Search for the cell housing the specified text and yield its [x, y] center coordinate. 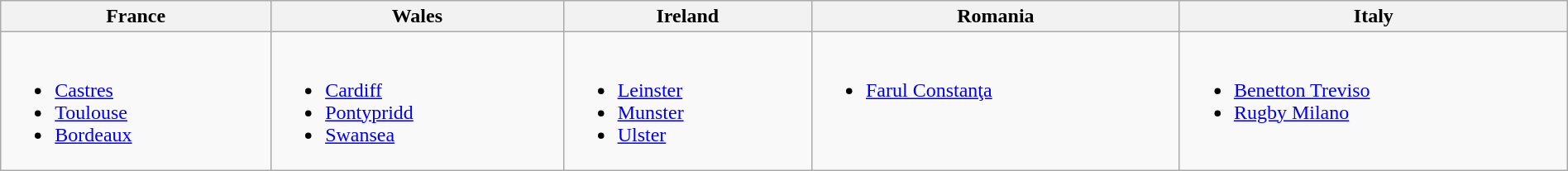
Ireland [687, 17]
Romania [996, 17]
Benetton TrevisoRugby Milano [1373, 101]
France [136, 17]
LeinsterMunsterUlster [687, 101]
CardiffPontypriddSwansea [417, 101]
Italy [1373, 17]
Wales [417, 17]
CastresToulouseBordeaux [136, 101]
Farul Constanţa [996, 101]
